Return the (x, y) coordinate for the center point of the cell that contains the specified text.  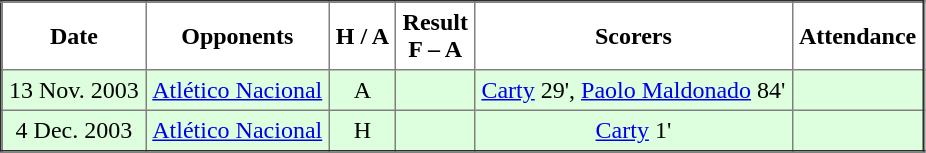
Opponents (238, 36)
H (362, 130)
13 Nov. 2003 (74, 90)
4 Dec. 2003 (74, 130)
Carty 1' (634, 130)
A (362, 90)
Scorers (634, 36)
ResultF – A (436, 36)
Date (74, 36)
Attendance (858, 36)
H / A (362, 36)
Carty 29', Paolo Maldonado 84' (634, 90)
